Return [x, y] of the center of cell containing provided text 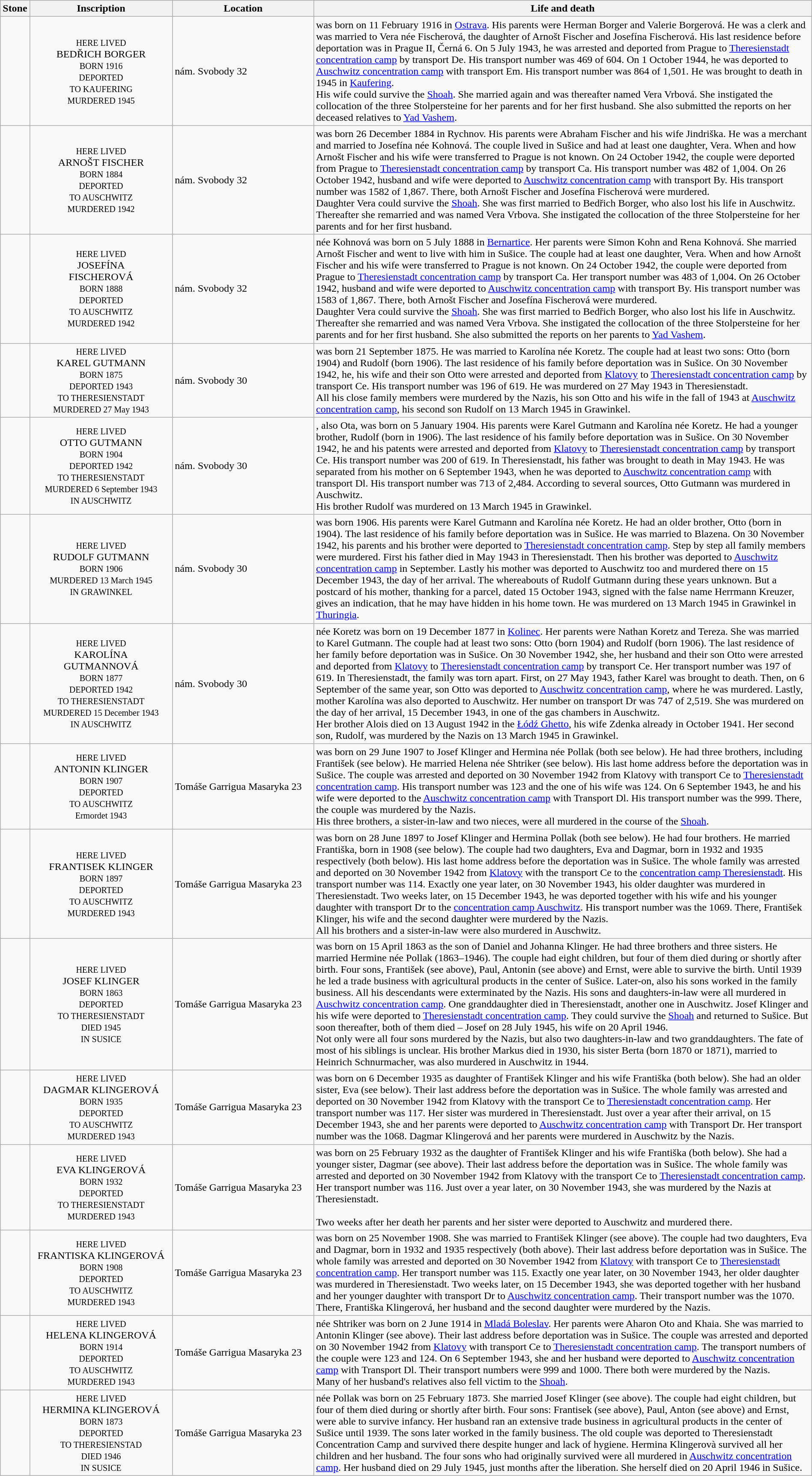
HERE LIVEDOTTO GUTMANNBORN 1904DEPORTED 1942TO THERESIENSTADTMURDERED 6 September 1943IN AUSCHWITZ [101, 466]
HERE LIVEDHERMINA KLINGEROVÁBORN 1873DEPORTEDTO THERESIENSTADDIED 1946IN SUSICE [101, 1433]
Location [243, 9]
HERE LIVEDKAROLÍNAGUTMANNOVÁBORN 1877DEPORTED 1942TO THERESIENSTADTMURDERED 15 December 1943IN AUSCHWITZ [101, 684]
HERE LIVEDEVA KLINGEROVÁBORN 1932DEPORTEDTO THERESIENSTADTMURDERED 1943 [101, 1187]
HERE LIVEDDAGMAR KLINGEROVÁBORN 1935DEPORTEDTO AUSCHWITZMURDERED 1943 [101, 1107]
HERE LIVEDFRANTISKA KLINGEROVÁBORN 1908DEPORTEDTO AUSCHWITZMURDERED 1943 [101, 1273]
HERE LIVEDHELENA KLINGEROVÁBORN 1914DEPORTEDTO AUSCHWITZMURDERED 1943 [101, 1353]
HERE LIVEDJOSEF KLINGERBORN 1863DEPORTEDTO THERESIENSTADTDIED 1945IN SUSICE [101, 1004]
HERE LIVEDBEDŘICH BORGERBORN 1916DEPORTEDTO KAUFERINGMURDERED 1945 [101, 71]
Life and death [563, 9]
HERE LIVEDRUDOLF GUTMANNBORN 1906MURDERED 13 March 1945IN GRAWINKEL [101, 569]
Inscription [101, 9]
HERE LIVEDANTONIN KLINGERBORN 1907DEPORTEDTO AUSCHWITZErmordet 1943 [101, 786]
HERE LIVEDFRANTISEK KLINGERBORN 1897DEPORTEDTO AUSCHWITZMURDERED 1943 [101, 884]
HERE LIVEDKAREL GUTMANNBORN 1875DEPORTED 1943TO THERESIENSTADTMURDERED 27 May 1943 [101, 380]
HERE LIVEDJOSEFÍNAFISCHEROVÁBORN 1888DEPORTEDTO AUSCHWITZMURDERED 1942 [101, 289]
HERE LIVEDARNOŠT FISCHERBORN 1884DEPORTEDTO AUSCHWITZMURDERED 1942 [101, 180]
Stone [15, 9]
